From the cell containing the given text, extract its center point as (x, y) coordinate. 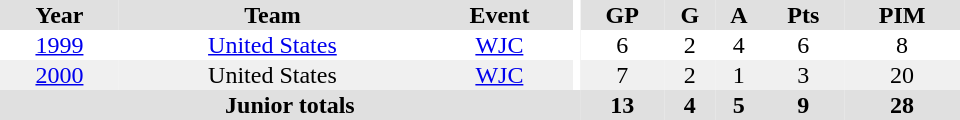
Junior totals (290, 105)
PIM (902, 15)
Year (60, 15)
G (690, 15)
Event (500, 15)
5 (738, 105)
8 (902, 45)
20 (902, 75)
2000 (60, 75)
7 (622, 75)
GP (622, 15)
A (738, 15)
1 (738, 75)
Team (272, 15)
Pts (804, 15)
3 (804, 75)
13 (622, 105)
9 (804, 105)
1999 (60, 45)
28 (902, 105)
